Find where the given text appears and provide that cell's center as (x, y) coordinate. 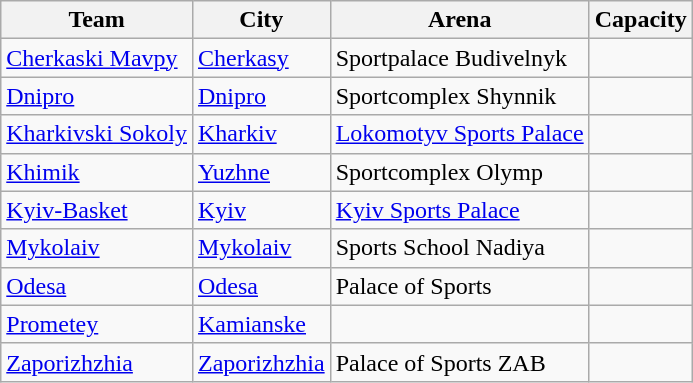
Cherkaski Mavpy (97, 58)
Team (97, 20)
Sportcomplex Shynnik (460, 96)
Cherkasy (261, 58)
Kyiv-Basket (97, 210)
Sportpalace Budivelnyk (460, 58)
Yuzhne (261, 172)
City (261, 20)
Kyiv (261, 210)
Palace of Sports ZAB (460, 362)
Palace of Sports (460, 286)
Arena (460, 20)
Prometey (97, 324)
Kharkivski Sokoly (97, 134)
Sports School Nadiya (460, 248)
Capacity (640, 20)
Kharkiv (261, 134)
Kamianske (261, 324)
Khimik (97, 172)
Lokomotyv Sports Palace (460, 134)
Sportcomplex Olymp (460, 172)
Kyiv Sports Palace (460, 210)
